Find where the given text appears and provide that cell's center as (x, y) coordinate. 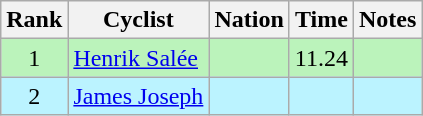
Notes (387, 20)
Henrik Salée (138, 58)
Time (321, 20)
Cyclist (138, 20)
2 (34, 96)
Nation (249, 20)
1 (34, 58)
Rank (34, 20)
11.24 (321, 58)
James Joseph (138, 96)
